Output the [X, Y] coordinate of the center of the cell containing the given text.  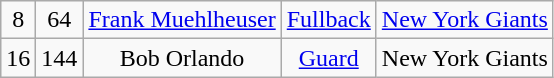
Frank Muehlheuser [182, 20]
8 [18, 20]
64 [60, 20]
16 [18, 58]
Guard [328, 58]
144 [60, 58]
Bob Orlando [182, 58]
Fullback [328, 20]
